Provide the [X, Y] coordinate of the cell's center where the given text is located.  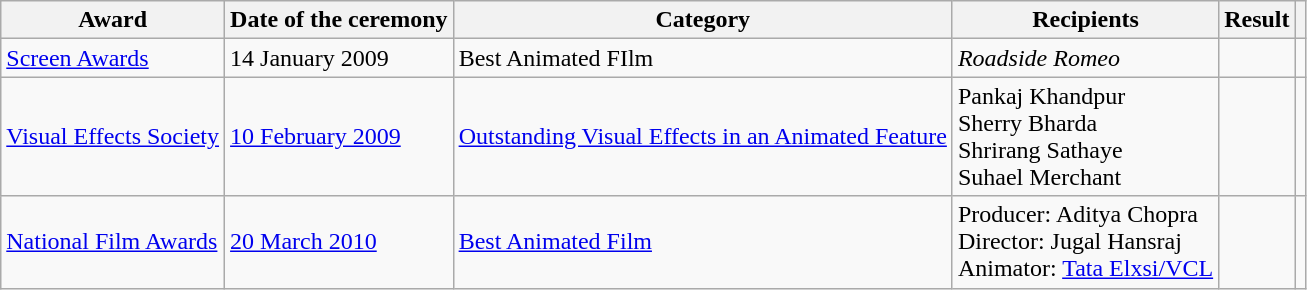
Date of the ceremony [340, 20]
Visual Effects Society [113, 136]
Award [113, 20]
Best Animated FIlm [702, 58]
Result [1257, 20]
Best Animated Film [702, 242]
Producer: Aditya ChopraDirector: Jugal HansrajAnimator: Tata Elxsi/VCL [1085, 242]
Pankaj KhandpurSherry BhardaShrirang SathayeSuhael Merchant [1085, 136]
Category [702, 20]
10 February 2009 [340, 136]
Outstanding Visual Effects in an Animated Feature [702, 136]
National Film Awards [113, 242]
Roadside Romeo [1085, 58]
20 March 2010 [340, 242]
14 January 2009 [340, 58]
Recipients [1085, 20]
Screen Awards [113, 58]
